Extract the (x, y) coordinate from the center of the cell holding the provided text.  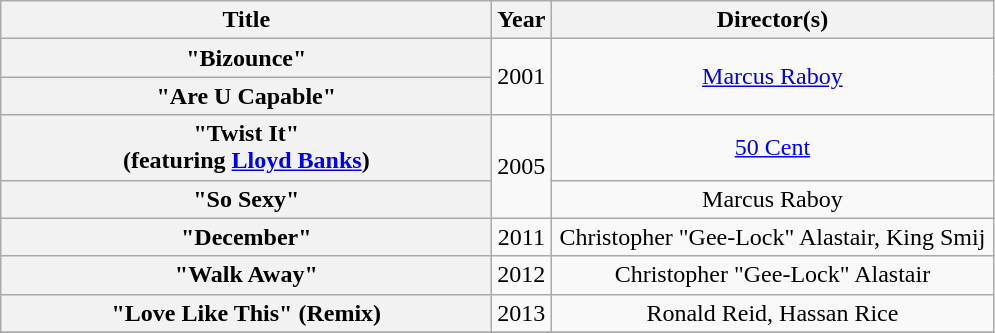
2001 (522, 77)
"Walk Away" (246, 275)
Director(s) (772, 20)
2012 (522, 275)
"So Sexy" (246, 199)
Ronald Reid, Hassan Rice (772, 313)
2011 (522, 237)
"Twist It"(featuring Lloyd Banks) (246, 148)
Year (522, 20)
Christopher "Gee-Lock" Alastair (772, 275)
"Bizounce" (246, 58)
"Are U Capable" (246, 96)
"Love Like This" (Remix) (246, 313)
"December" (246, 237)
2013 (522, 313)
2005 (522, 166)
50 Cent (772, 148)
Christopher "Gee-Lock" Alastair, King Smij (772, 237)
Title (246, 20)
